Find where the given text appears and provide that cell's center as (X, Y) coordinate. 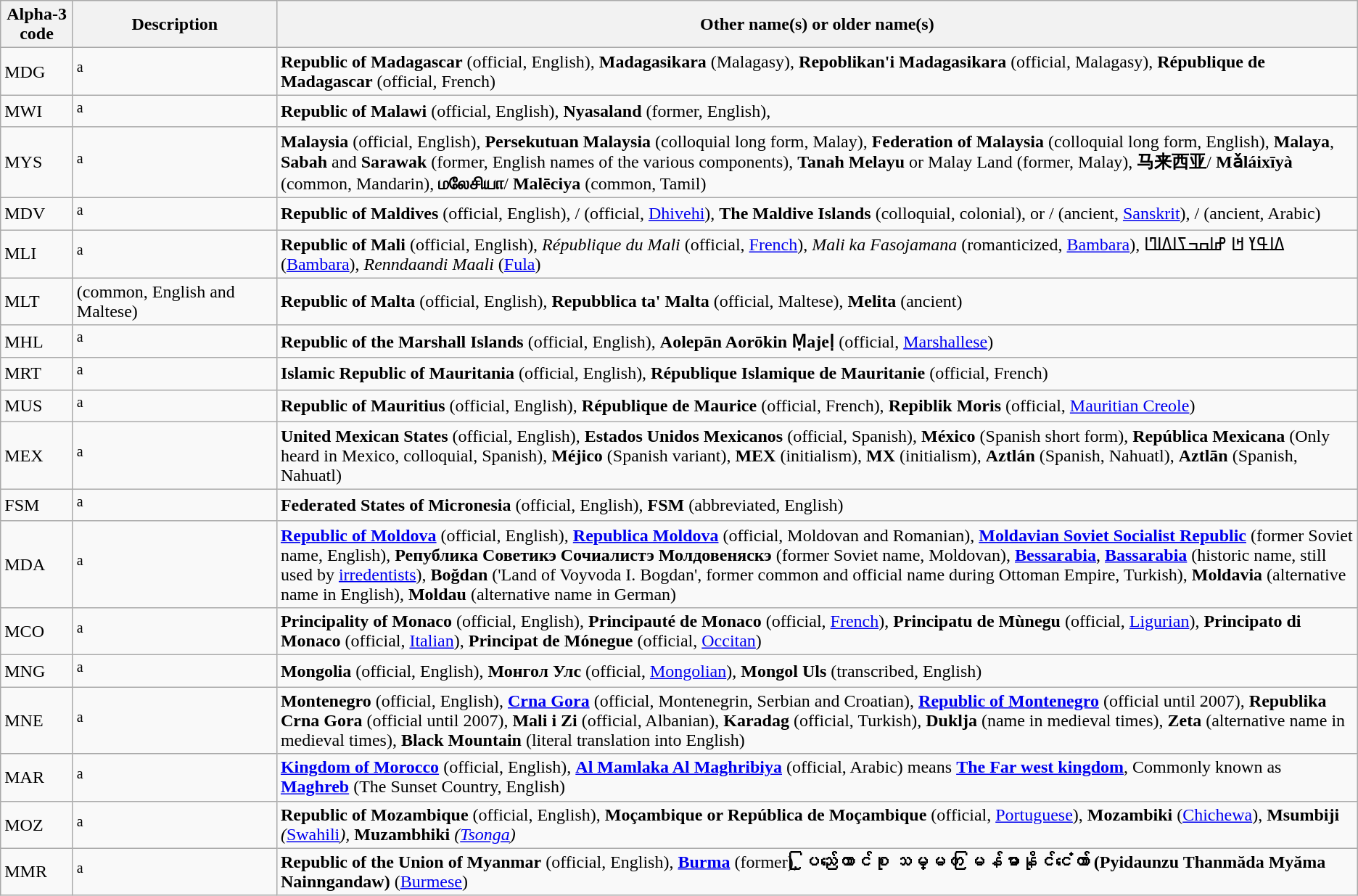
MRT (37, 374)
Republic of Malawi (official, English), Nyasaland (former, English), (817, 112)
MMR (37, 872)
Other name(s) or older name(s) (817, 25)
MEX (37, 456)
Federated States of Micronesia (official, English), FSM (abbreviated, English) (817, 505)
MLI (37, 254)
Republic of Malta (official, English), Repubblica ta' Malta (official, Maltese), Melita (ancient) (817, 302)
MDV (37, 213)
MDA (37, 564)
MDG (37, 71)
Republic of the Marshall Islands (official, English), Aolepān Aorōkin Ṃajeḷ (official, Marshallese) (817, 341)
MNG (37, 672)
MLT (37, 302)
Mongolia (official, English), Монгол Улс (official, Mongolian), Mongol Uls (transcribed, English) (817, 672)
Description (174, 25)
Islamic Republic of Mauritania (official, English), République Islamique de Mauritanie (official, French) (817, 374)
MYS (37, 163)
MWI (37, 112)
MHL (37, 341)
MNE (37, 720)
(common, English and Maltese) (174, 302)
FSM (37, 505)
MAR (37, 778)
Republic of Mauritius (official, English), République de Maurice (official, French), Repiblik Moris (official, Mauritian Creole) (817, 406)
MCO (37, 631)
MUS (37, 406)
MOZ (37, 824)
Alpha-3 code (37, 25)
